Capture the cell that displays the provided text and extract its [X, Y] central coordinate. 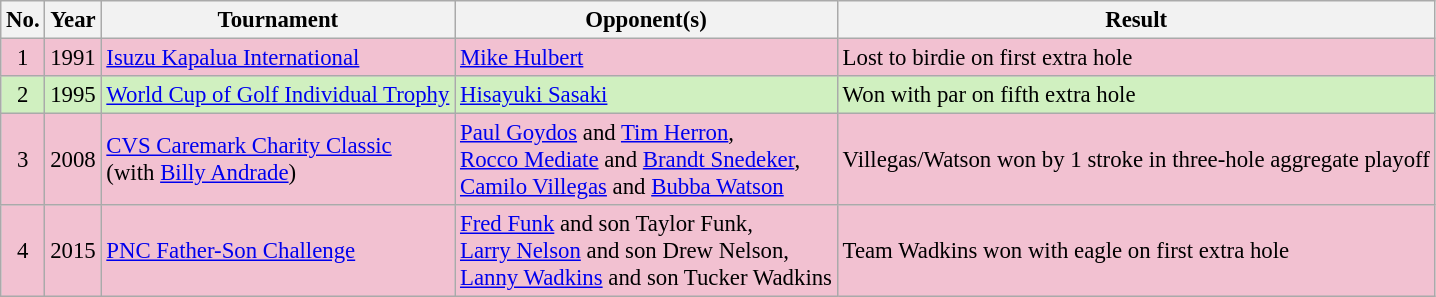
Tournament [278, 20]
Villegas/Watson won by 1 stroke in three-hole aggregate playoff [1136, 160]
2 [23, 95]
1991 [73, 58]
Opponent(s) [646, 20]
Result [1136, 20]
World Cup of Golf Individual Trophy [278, 95]
No. [23, 20]
Hisayuki Sasaki [646, 95]
Isuzu Kapalua International [278, 58]
Fred Funk and son Taylor Funk, Larry Nelson and son Drew Nelson, Lanny Wadkins and son Tucker Wadkins [646, 251]
Mike Hulbert [646, 58]
Team Wadkins won with eagle on first extra hole [1136, 251]
2008 [73, 160]
1995 [73, 95]
3 [23, 160]
Lost to birdie on first extra hole [1136, 58]
CVS Caremark Charity Classic(with Billy Andrade) [278, 160]
PNC Father-Son Challenge [278, 251]
Year [73, 20]
Won with par on fifth extra hole [1136, 95]
Paul Goydos and Tim Herron, Rocco Mediate and Brandt Snedeker, Camilo Villegas and Bubba Watson [646, 160]
4 [23, 251]
1 [23, 58]
2015 [73, 251]
